Capture the cell that displays the provided text and extract its (X, Y) central coordinate. 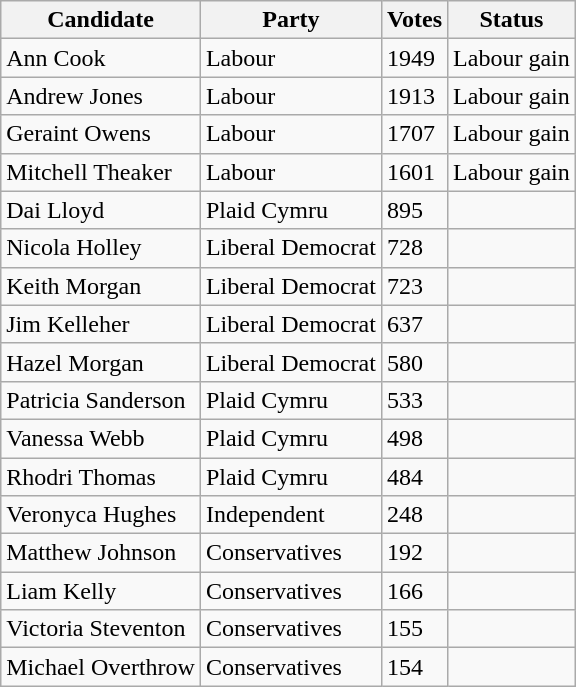
637 (414, 324)
Vanessa Webb (101, 438)
Hazel Morgan (101, 362)
Ann Cook (101, 58)
248 (414, 515)
Liam Kelly (101, 591)
Independent (290, 515)
Rhodri Thomas (101, 477)
Veronyca Hughes (101, 515)
533 (414, 400)
1949 (414, 58)
Jim Kelleher (101, 324)
728 (414, 248)
1913 (414, 96)
498 (414, 438)
723 (414, 286)
Geraint Owens (101, 134)
166 (414, 591)
484 (414, 477)
Party (290, 20)
Keith Morgan (101, 286)
Votes (414, 20)
1707 (414, 134)
Matthew Johnson (101, 553)
1601 (414, 172)
Mitchell Theaker (101, 172)
Dai Lloyd (101, 210)
Status (512, 20)
154 (414, 667)
Michael Overthrow (101, 667)
Victoria Steventon (101, 629)
580 (414, 362)
155 (414, 629)
895 (414, 210)
Patricia Sanderson (101, 400)
Andrew Jones (101, 96)
192 (414, 553)
Candidate (101, 20)
Nicola Holley (101, 248)
